Determine the [x, y] coordinate at the center of the cell enclosing the given text.  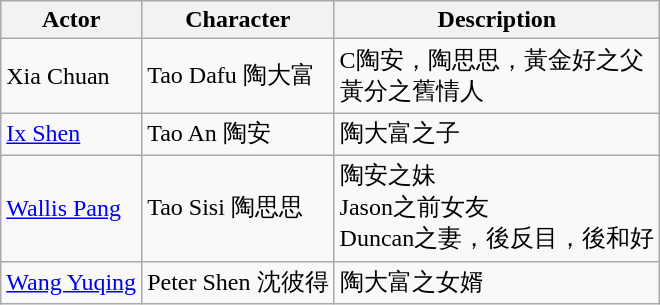
Peter Shen 沈彼得 [238, 282]
Actor [72, 20]
Xia Chuan [72, 76]
陶大富之女婿 [497, 282]
Tao An 陶安 [238, 134]
陶大富之子 [497, 134]
Ix Shen [72, 134]
C陶安，陶思思，黃金好之父黃分之舊情人 [497, 76]
Description [497, 20]
陶安之妹Jason之前女友Duncan之妻，後反目，後和好 [497, 208]
Wallis Pang [72, 208]
Wang Yuqing [72, 282]
Tao Dafu 陶大富 [238, 76]
Tao Sisi 陶思思 [238, 208]
Character [238, 20]
